Extract the (x, y) coordinate from the center of the cell holding the provided text.  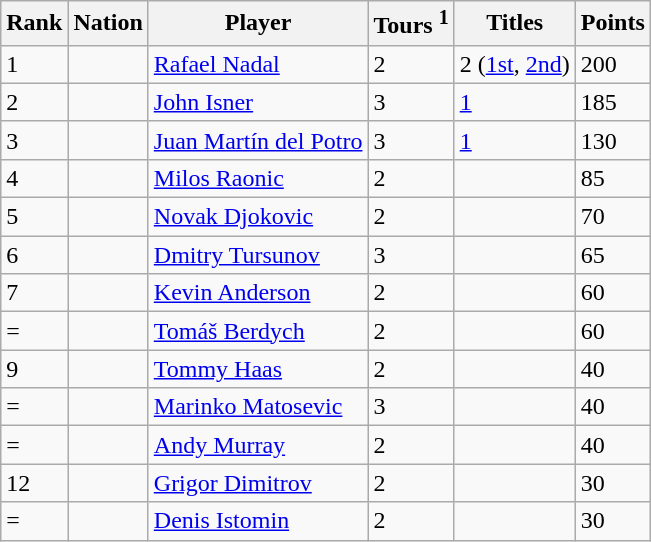
4 (34, 178)
Tours 1 (411, 24)
Juan Martín del Potro (258, 140)
5 (34, 217)
Nation (108, 24)
7 (34, 293)
Titles (514, 24)
2 (1st, 2nd) (514, 64)
Rank (34, 24)
Kevin Anderson (258, 293)
185 (612, 102)
Points (612, 24)
Grigor Dimitrov (258, 483)
65 (612, 255)
9 (34, 369)
12 (34, 483)
Dmitry Tursunov (258, 255)
Milos Raonic (258, 178)
Tommy Haas (258, 369)
Denis Istomin (258, 521)
Marinko Matosevic (258, 407)
Player (258, 24)
200 (612, 64)
130 (612, 140)
Tomáš Berdych (258, 331)
85 (612, 178)
Andy Murray (258, 445)
Novak Djokovic (258, 217)
6 (34, 255)
John Isner (258, 102)
Rafael Nadal (258, 64)
70 (612, 217)
